Output the [X, Y] coordinate of the center of the cell containing the given text.  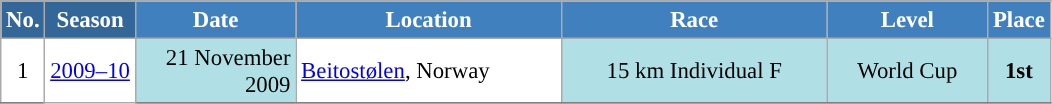
1st [1019, 72]
2009–10 [90, 72]
Place [1019, 20]
15 km Individual F [694, 72]
Race [694, 20]
Level [908, 20]
Date [216, 20]
21 November 2009 [216, 72]
World Cup [908, 72]
Beitostølen, Norway [429, 72]
1 [23, 72]
No. [23, 20]
Season [90, 20]
Location [429, 20]
